Scan for the cell matching the given text and deliver its (x, y) coordinate at center. 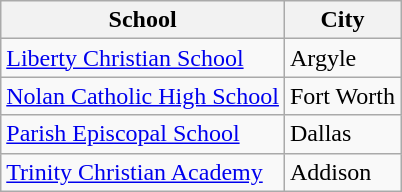
Trinity Christian Academy (143, 172)
Fort Worth (342, 96)
Dallas (342, 134)
Argyle (342, 58)
Addison (342, 172)
Liberty Christian School (143, 58)
School (143, 20)
City (342, 20)
Nolan Catholic High School (143, 96)
Parish Episcopal School (143, 134)
